Provide the (X, Y) coordinate of the cell's center where the given text is located.  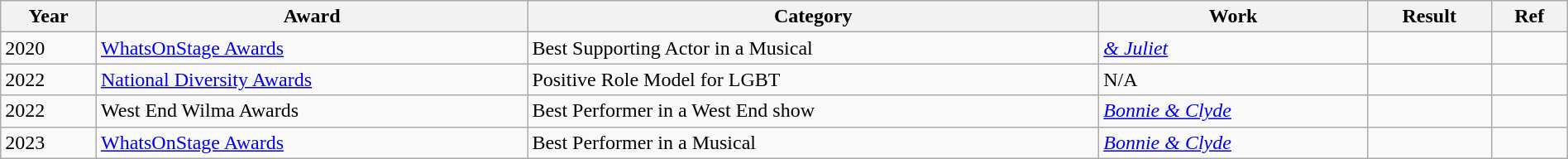
Best Supporting Actor in a Musical (814, 48)
2023 (49, 142)
Result (1429, 17)
2020 (49, 48)
Work (1234, 17)
Year (49, 17)
National Diversity Awards (311, 79)
Award (311, 17)
Best Performer in a Musical (814, 142)
N/A (1234, 79)
Best Performer in a West End show (814, 111)
Positive Role Model for LGBT (814, 79)
& Juliet (1234, 48)
Ref (1529, 17)
Category (814, 17)
West End Wilma Awards (311, 111)
